Return (x, y) of the center of cell containing provided text 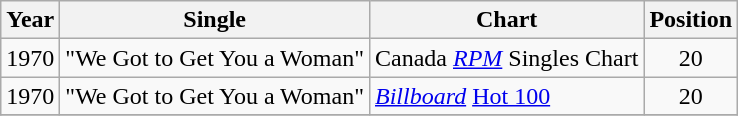
Year (30, 20)
Canada RPM Singles Chart (506, 58)
Chart (506, 20)
Single (215, 20)
Position (691, 20)
Billboard Hot 100 (506, 96)
